Find where the given text appears and provide that cell's center as [X, Y] coordinate. 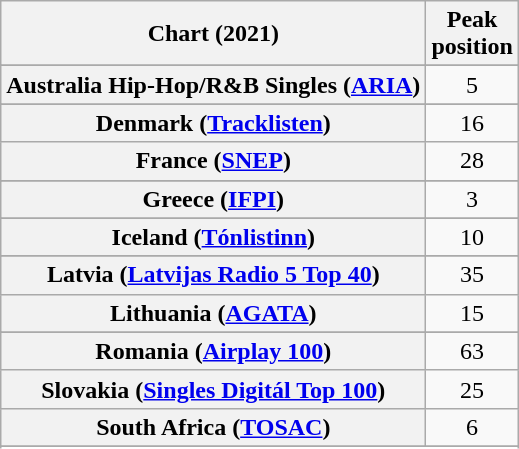
10 [472, 237]
16 [472, 123]
Chart (2021) [214, 34]
Iceland (Tónlistinn) [214, 237]
France (SNEP) [214, 161]
Lithuania (AGATA) [214, 313]
Australia Hip-Hop/R&B Singles (ARIA) [214, 85]
63 [472, 351]
Denmark (Tracklisten) [214, 123]
Greece (IFPI) [214, 199]
5 [472, 85]
Slovakia (Singles Digitál Top 100) [214, 389]
35 [472, 275]
6 [472, 427]
Peakposition [472, 34]
Romania (Airplay 100) [214, 351]
25 [472, 389]
3 [472, 199]
28 [472, 161]
South Africa (TOSAC) [214, 427]
15 [472, 313]
Latvia (Latvijas Radio 5 Top 40) [214, 275]
